Return the (X, Y) coordinate for the center point of the cell that contains the specified text.  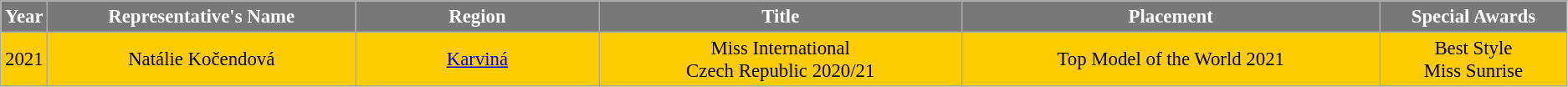
Placement (1171, 17)
Top Model of the World 2021 (1171, 60)
2021 (24, 60)
Title (780, 17)
Year (24, 17)
Representative's Name (202, 17)
Special Awards (1473, 17)
Best StyleMiss Sunrise (1473, 60)
Natálie Kočendová (202, 60)
Miss InternationalCzech Republic 2020/21 (780, 60)
Region (478, 17)
Karviná (478, 60)
